Scan for the cell matching the given text and deliver its (X, Y) coordinate at center. 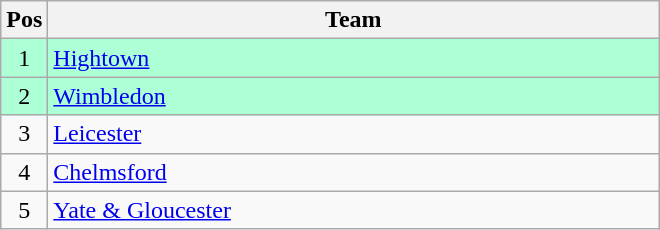
Leicester (354, 134)
5 (24, 210)
Chelmsford (354, 172)
2 (24, 96)
4 (24, 172)
Pos (24, 20)
1 (24, 58)
Wimbledon (354, 96)
3 (24, 134)
Hightown (354, 58)
Team (354, 20)
Yate & Gloucester (354, 210)
